For the text-containing cell, return its midpoint in [X, Y] coordinate format. 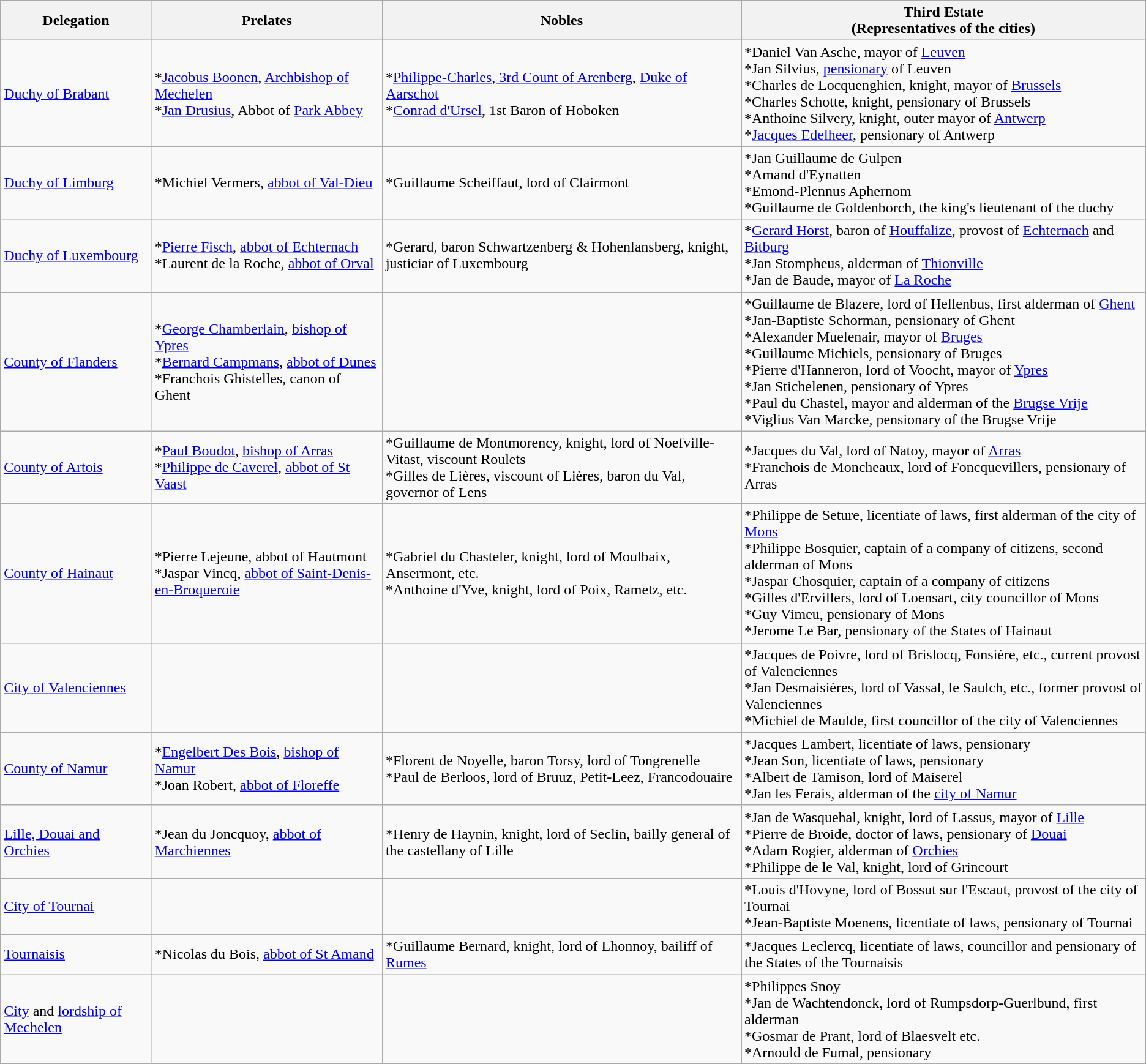
*Jan Guillaume de Gulpen*Amand d'Eynatten*Emond-Plennus Aphernom*Guillaume de Goldenborch, the king's lieutenant of the duchy [943, 182]
*Jacobus Boonen, Archbishop of Mechelen*Jan Drusius, Abbot of Park Abbey [267, 93]
Prelates [267, 21]
*Jacques Leclercq, licentiate of laws, councillor and pensionary of the States of the Tournaisis [943, 954]
*Jean du Joncquoy, abbot of Marchiennes [267, 841]
City and lordship of Mechelen [76, 1019]
City of Tournai [76, 906]
*Philippe-Charles, 3rd Count of Arenberg, Duke of Aarschot*Conrad d'Ursel, 1st Baron of Hoboken [561, 93]
*Louis d'Hovyne, lord of Bossut sur l'Escaut, provost of the city of Tournai*Jean-Baptiste Moenens, licentiate of laws, pensionary of Tournai [943, 906]
*Henry de Haynin, knight, lord of Seclin, bailly general of the castellany of Lille [561, 841]
County of Artois [76, 468]
*Guillaume de Montmorency, knight, lord of Noefville-Vitast, viscount Roulets*Gilles de Lières, viscount of Lières, baron du Val, governor of Lens [561, 468]
Delegation [76, 21]
Lille, Douai and Orchies [76, 841]
*George Chamberlain, bishop of Ypres*Bernard Campmans, abbot of Dunes*Franchois Ghistelles, canon of Ghent [267, 361]
*Jacques du Val, lord of Natoy, mayor of Arras *Franchois de Moncheaux, lord of Foncquevillers, pensionary of Arras [943, 468]
*Philippes Snoy*Jan de Wachtendonck, lord of Rumpsdorp-Guerlbund, first alderman*Gosmar de Prant, lord of Blaesvelt etc.*Arnould de Fumal, pensionary [943, 1019]
County of Namur [76, 769]
Duchy of Brabant [76, 93]
*Gabriel du Chasteler, knight, lord of Moulbaix, Ansermont, etc. *Anthoine d'Yve, knight, lord of Poix, Rametz, etc. [561, 573]
*Pierre Fisch, abbot of Echternach*Laurent de la Roche, abbot of Orval [267, 256]
County of Flanders [76, 361]
Tournaisis [76, 954]
*Michiel Vermers, abbot of Val-Dieu [267, 182]
*Florent de Noyelle, baron Torsy, lord of Tongrenelle*Paul de Berloos, lord of Bruuz, Petit-Leez, Francodouaire [561, 769]
*Gerard Horst, baron of Houffalize, provost of Echternach and Bitburg*Jan Stompheus, alderman of Thionville*Jan de Baude, mayor of La Roche [943, 256]
Nobles [561, 21]
Third Estate(Representatives of the cities) [943, 21]
Duchy of Luxembourg [76, 256]
*Pierre Lejeune, abbot of Hautmont*Jaspar Vincq, abbot of Saint-Denis-en-Broqueroie [267, 573]
*Nicolas du Bois, abbot of St Amand [267, 954]
County of Hainaut [76, 573]
*Guillaume Bernard, knight, lord of Lhonnoy, bailiff of Rumes [561, 954]
*Paul Boudot, bishop of Arras*Philippe de Caverel, abbot of St Vaast [267, 468]
City of Valenciennes [76, 687]
Duchy of Limburg [76, 182]
*Engelbert Des Bois, bishop of Namur*Joan Robert, abbot of Floreffe [267, 769]
*Gerard, baron Schwartzenberg & Hohenlansberg, knight, justiciar of Luxembourg [561, 256]
*Guillaume Scheiffaut, lord of Clairmont [561, 182]
